Determine the [x, y] coordinate at the center of the cell enclosing the given text.  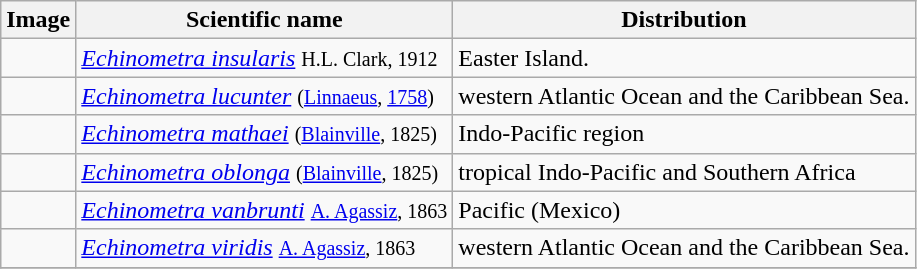
Scientific name [264, 20]
tropical Indo-Pacific and Southern Africa [684, 172]
Echinometra oblonga (Blainville, 1825) [264, 172]
Pacific (Mexico) [684, 210]
Distribution [684, 20]
Echinometra vanbrunti A. Agassiz, 1863 [264, 210]
Easter Island. [684, 58]
Image [38, 20]
Echinometra mathaei (Blainville, 1825) [264, 134]
Indo-Pacific region [684, 134]
Echinometra lucunter (Linnaeus, 1758) [264, 96]
Echinometra insularis H.L. Clark, 1912 [264, 58]
Echinometra viridis A. Agassiz, 1863 [264, 248]
